For the text-containing cell, return its midpoint in [X, Y] coordinate format. 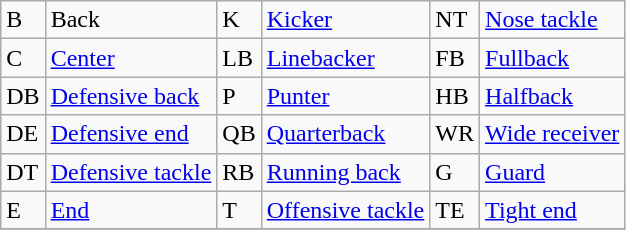
Defensive end [131, 134]
DE [23, 134]
Center [131, 58]
FB [455, 58]
Defensive tackle [131, 172]
HB [455, 96]
Guard [552, 172]
Back [131, 20]
RB [239, 172]
Quarterback [346, 134]
B [23, 20]
Linebacker [346, 58]
K [239, 20]
Tight end [552, 210]
End [131, 210]
LB [239, 58]
DB [23, 96]
NT [455, 20]
Nose tackle [552, 20]
T [239, 210]
C [23, 58]
Halfback [552, 96]
P [239, 96]
Punter [346, 96]
WR [455, 134]
TE [455, 210]
Wide receiver [552, 134]
Running back [346, 172]
G [455, 172]
QB [239, 134]
E [23, 210]
DT [23, 172]
Defensive back [131, 96]
Fullback [552, 58]
Offensive tackle [346, 210]
Kicker [346, 20]
